Determine the [X, Y] coordinate at the center of the cell enclosing the given text.  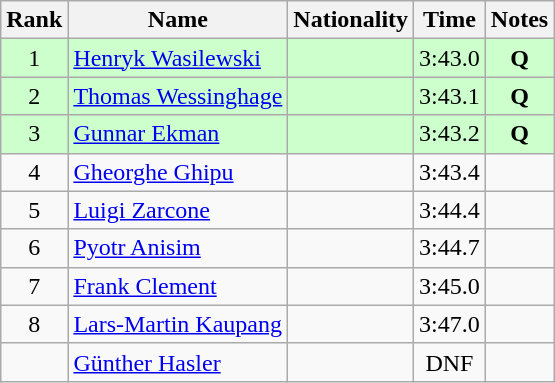
Gheorghe Ghipu [178, 172]
Henryk Wasilewski [178, 58]
Name [178, 20]
1 [34, 58]
3:43.0 [450, 58]
2 [34, 96]
6 [34, 248]
Rank [34, 20]
3:43.4 [450, 172]
3:43.2 [450, 134]
Nationality [351, 20]
DNF [450, 362]
3:44.7 [450, 248]
8 [34, 324]
Time [450, 20]
4 [34, 172]
Gunnar Ekman [178, 134]
Notes [519, 20]
7 [34, 286]
3:45.0 [450, 286]
Luigi Zarcone [178, 210]
3:47.0 [450, 324]
Günther Hasler [178, 362]
3:43.1 [450, 96]
Thomas Wessinghage [178, 96]
3:44.4 [450, 210]
Lars-Martin Kaupang [178, 324]
Frank Clement [178, 286]
Pyotr Anisim [178, 248]
3 [34, 134]
5 [34, 210]
